Determine the [x, y] coordinate at the center of the cell enclosing the given text.  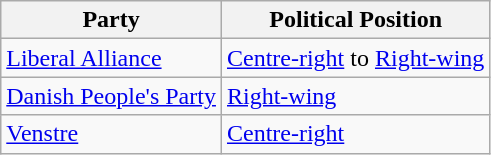
Liberal Alliance [112, 58]
Party [112, 20]
Centre-right [355, 134]
Political Position [355, 20]
Venstre [112, 134]
Right-wing [355, 96]
Centre-right to Right-wing [355, 58]
Danish People's Party [112, 96]
